Search for the cell housing the specified text and yield its [X, Y] center coordinate. 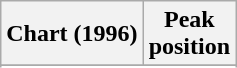
Peakposition [189, 34]
Chart (1996) [72, 34]
